Identify which cell holds the provided text, then report its [x, y] central coordinate. 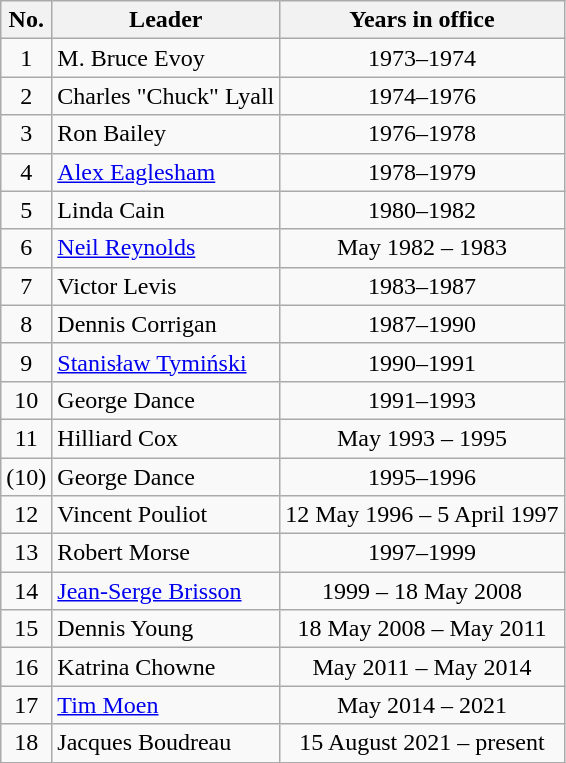
10 [26, 400]
11 [26, 438]
3 [26, 134]
15 August 2021 – present [422, 743]
4 [26, 172]
(10) [26, 477]
May 2011 – May 2014 [422, 667]
Leader [166, 20]
Dennis Corrigan [166, 324]
Neil Reynolds [166, 248]
1999 – 18 May 2008 [422, 591]
No. [26, 20]
17 [26, 705]
14 [26, 591]
1980–1982 [422, 210]
2 [26, 96]
Stanisław Tymiński [166, 362]
1987–1990 [422, 324]
Years in office [422, 20]
9 [26, 362]
M. Bruce Evoy [166, 58]
Jacques Boudreau [166, 743]
Vincent Pouliot [166, 515]
Victor Levis [166, 286]
1995–1996 [422, 477]
18 May 2008 – May 2011 [422, 629]
16 [26, 667]
Katrina Chowne [166, 667]
1983–1987 [422, 286]
1973–1974 [422, 58]
Robert Morse [166, 553]
1990–1991 [422, 362]
12 May 1996 – 5 April 1997 [422, 515]
18 [26, 743]
15 [26, 629]
May 1993 – 1995 [422, 438]
Hilliard Cox [166, 438]
1978–1979 [422, 172]
1974–1976 [422, 96]
Charles "Chuck" Lyall [166, 96]
1976–1978 [422, 134]
7 [26, 286]
May 2014 – 2021 [422, 705]
1991–1993 [422, 400]
Alex Eaglesham [166, 172]
Jean-Serge Brisson [166, 591]
1 [26, 58]
5 [26, 210]
13 [26, 553]
12 [26, 515]
Linda Cain [166, 210]
Tim Moen [166, 705]
6 [26, 248]
Ron Bailey [166, 134]
8 [26, 324]
May 1982 – 1983 [422, 248]
Dennis Young [166, 629]
1997–1999 [422, 553]
